Capture the cell that displays the provided text and extract its (x, y) central coordinate. 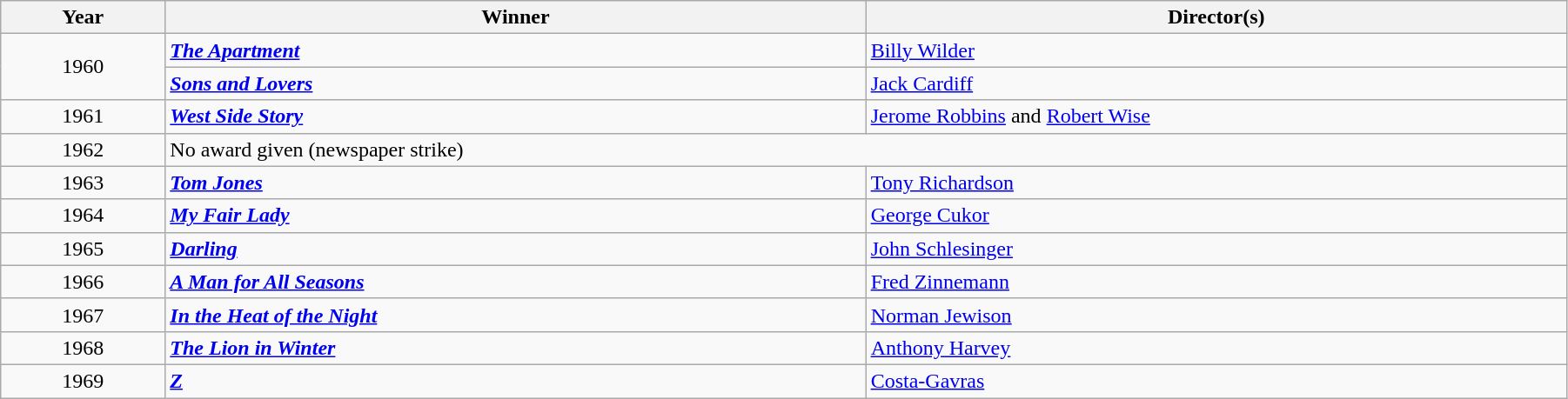
Year (84, 17)
Director(s) (1216, 17)
1960 (84, 67)
1963 (84, 183)
West Side Story (515, 116)
Jack Cardiff (1216, 83)
George Cukor (1216, 216)
1969 (84, 381)
Anthony Harvey (1216, 348)
No award given (newspaper strike) (867, 150)
Costa-Gavras (1216, 381)
1966 (84, 282)
My Fair Lady (515, 216)
1961 (84, 116)
Z (515, 381)
Jerome Robbins and Robert Wise (1216, 116)
Sons and Lovers (515, 83)
A Man for All Seasons (515, 282)
In the Heat of the Night (515, 315)
Tom Jones (515, 183)
The Lion in Winter (515, 348)
1967 (84, 315)
Billy Wilder (1216, 50)
The Apartment (515, 50)
Tony Richardson (1216, 183)
Norman Jewison (1216, 315)
1964 (84, 216)
John Schlesinger (1216, 249)
1962 (84, 150)
Winner (515, 17)
1968 (84, 348)
Fred Zinnemann (1216, 282)
Darling (515, 249)
1965 (84, 249)
